Pinpoint the cell where the given text exists, returning its [x, y] midpoint coordinate. 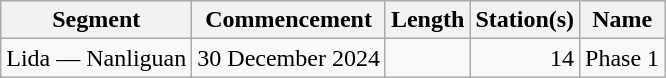
30 December 2024 [289, 58]
14 [525, 58]
Phase 1 [622, 58]
Commencement [289, 20]
Length [427, 20]
Lida — Nanliguan [96, 58]
Station(s) [525, 20]
Name [622, 20]
Segment [96, 20]
